From the cell containing the given text, extract its center point as (X, Y) coordinate. 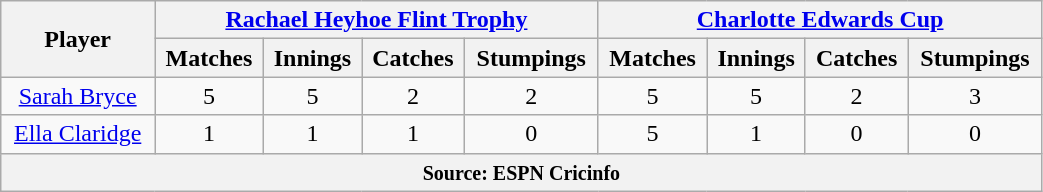
Player (78, 39)
Ella Claridge (78, 134)
3 (975, 96)
Sarah Bryce (78, 96)
Charlotte Edwards Cup (820, 20)
Rachael Heyhoe Flint Trophy (377, 20)
Source: ESPN Cricinfo (522, 172)
